Capture the cell that displays the provided text and extract its (x, y) central coordinate. 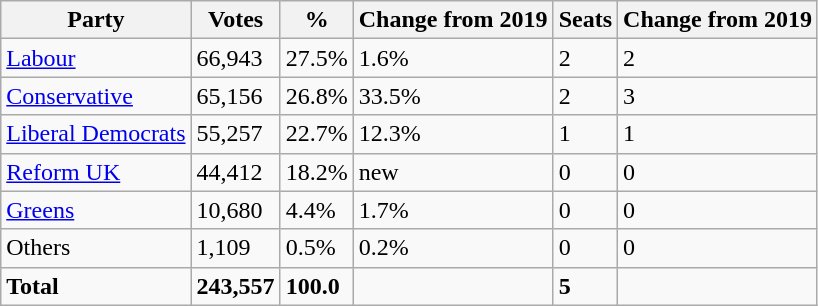
Labour (96, 58)
243,557 (236, 286)
0.2% (453, 248)
Party (96, 20)
Liberal Democrats (96, 134)
65,156 (236, 96)
1.6% (453, 58)
new (453, 172)
4.4% (316, 210)
66,943 (236, 58)
Seats (585, 20)
% (316, 20)
100.0 (316, 286)
5 (585, 286)
Total (96, 286)
Conservative (96, 96)
1,109 (236, 248)
Others (96, 248)
44,412 (236, 172)
Reform UK (96, 172)
12.3% (453, 134)
27.5% (316, 58)
3 (718, 96)
18.2% (316, 172)
55,257 (236, 134)
1.7% (453, 210)
Votes (236, 20)
10,680 (236, 210)
Greens (96, 210)
0.5% (316, 248)
26.8% (316, 96)
22.7% (316, 134)
33.5% (453, 96)
